Provide the (x, y) coordinate of the cell's center where the given text is located.  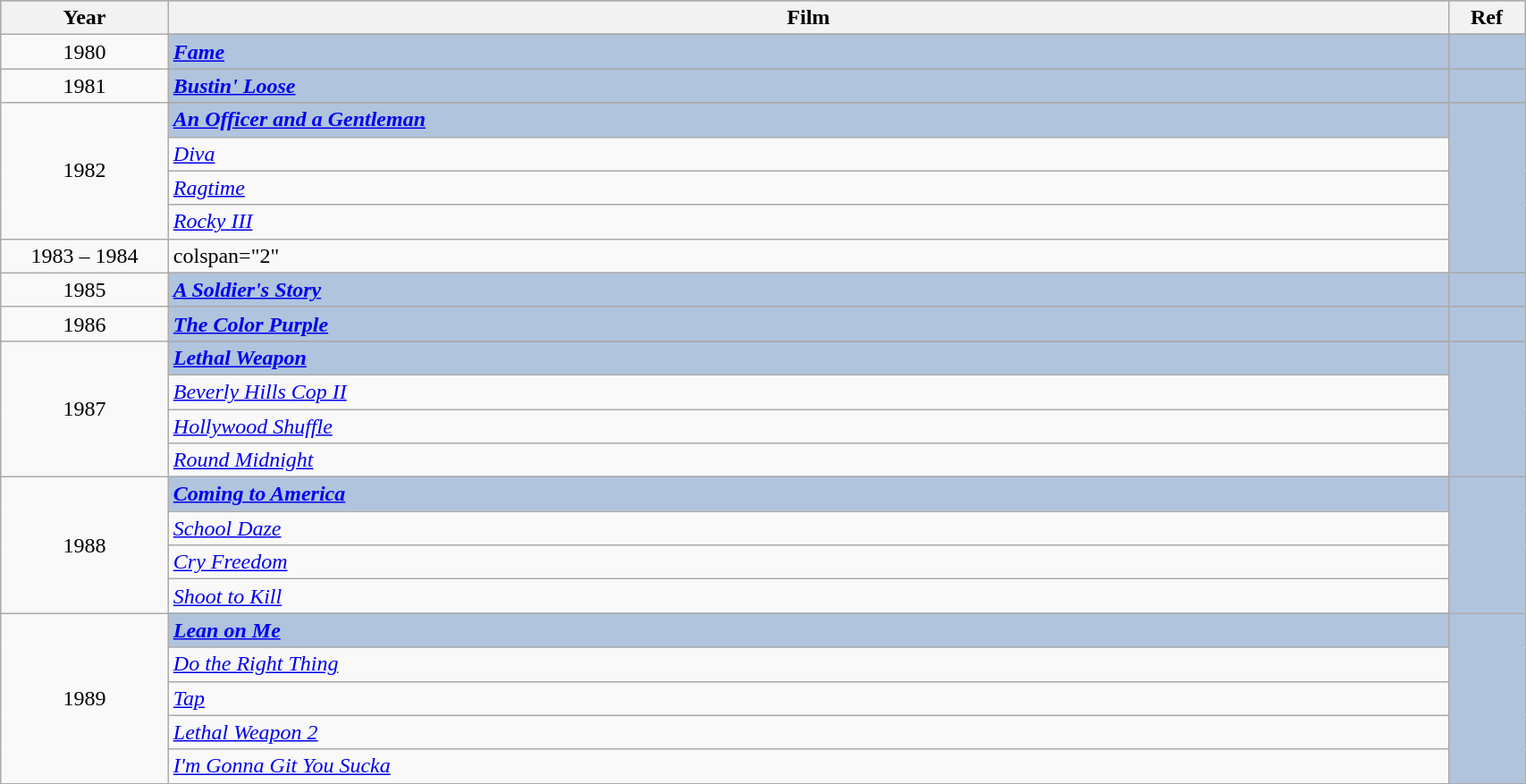
School Daze (808, 528)
Ref (1486, 18)
Diva (808, 154)
Cry Freedom (808, 562)
Film (808, 18)
Coming to America (808, 494)
1986 (85, 324)
1981 (85, 86)
An Officer and a Gentleman (808, 120)
1983 – 1984 (85, 256)
Lean on Me (808, 630)
I'm Gonna Git You Sucka (808, 766)
Do the Right Thing (808, 664)
The Color Purple (808, 324)
Round Midnight (808, 460)
Lethal Weapon (808, 358)
1987 (85, 409)
Bustin' Loose (808, 86)
1982 (85, 171)
A Soldier's Story (808, 290)
colspan="2" (808, 256)
Year (85, 18)
Tap (808, 698)
1985 (85, 290)
Rocky III (808, 222)
1988 (85, 545)
Hollywood Shuffle (808, 426)
Shoot to Kill (808, 596)
1980 (85, 52)
Lethal Weapon 2 (808, 732)
Beverly Hills Cop II (808, 392)
1989 (85, 698)
Fame (808, 52)
Ragtime (808, 188)
